Detect which cell encompasses the target text, then output its [x, y] center coordinate. 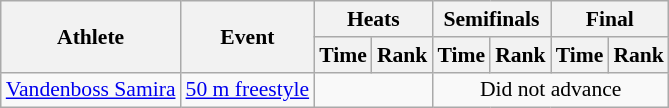
Semifinals [491, 19]
Vandenboss Samira [91, 90]
Event [248, 36]
Athlete [91, 36]
50 m freestyle [248, 90]
Did not advance [550, 90]
Final [610, 19]
Heats [373, 19]
